Identify which cell holds the provided text, then report its (x, y) central coordinate. 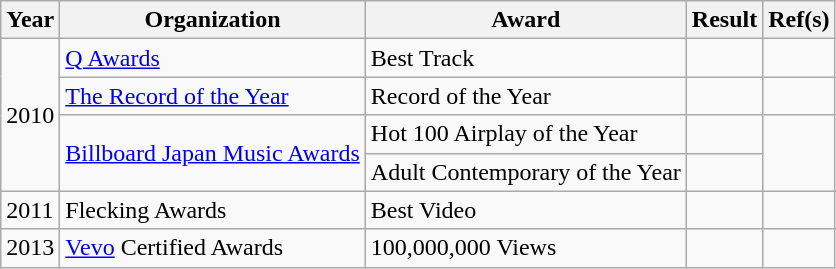
Vevo Certified Awards (212, 248)
Q Awards (212, 58)
Hot 100 Airplay of the Year (526, 134)
Billboard Japan Music Awards (212, 153)
2010 (30, 115)
100,000,000 Views (526, 248)
Result (724, 20)
Best Track (526, 58)
2013 (30, 248)
Ref(s) (799, 20)
Year (30, 20)
Award (526, 20)
Best Video (526, 210)
Organization (212, 20)
Flecking Awards (212, 210)
The Record of the Year (212, 96)
Record of the Year (526, 96)
2011 (30, 210)
Adult Contemporary of the Year (526, 172)
